Capture the cell that displays the provided text and extract its [x, y] central coordinate. 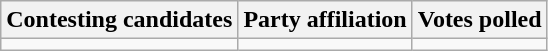
Party affiliation [325, 20]
Contesting candidates [120, 20]
Votes polled [480, 20]
